Scan for the cell matching the given text and deliver its [x, y] coordinate at center. 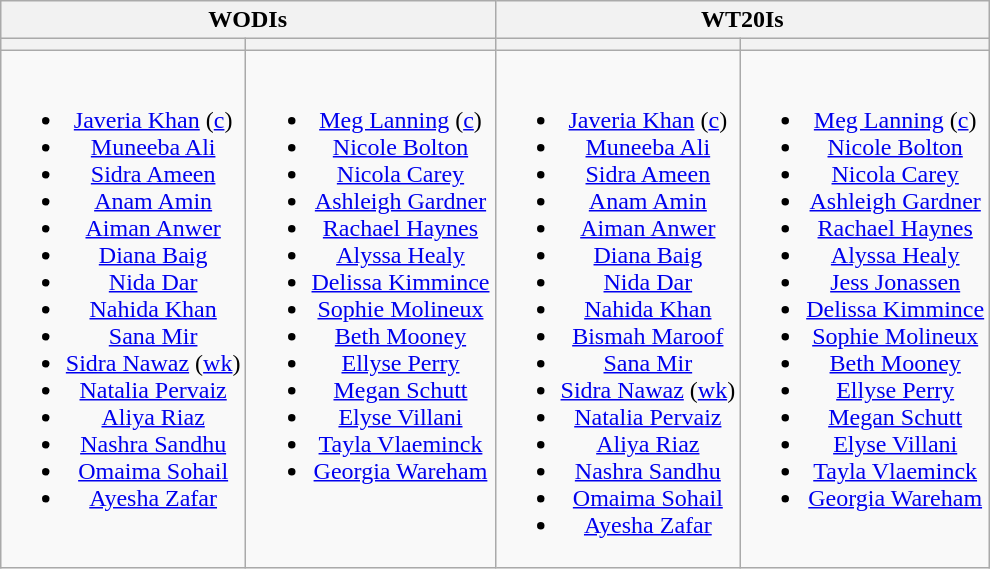
WODIs [248, 20]
WT20Is [742, 20]
